Return (X, Y) of the center of cell containing provided text 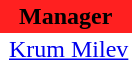
Manager (66, 16)
